Pinpoint the cell where the given text exists, returning its (X, Y) midpoint coordinate. 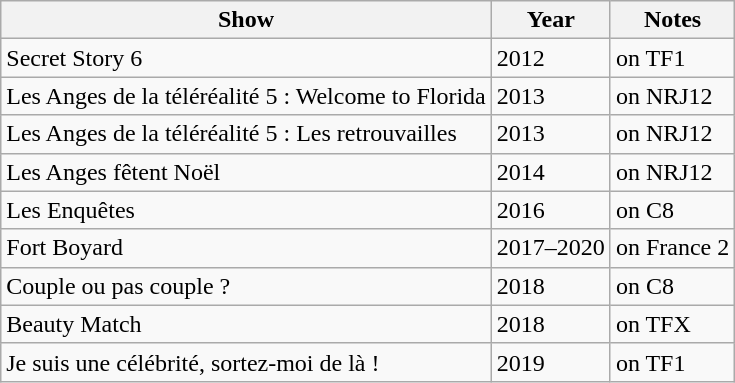
Les Anges de la téléréalité 5 : Les retrouvailles (246, 134)
Couple ou pas couple ? (246, 286)
2012 (550, 58)
2014 (550, 172)
Les Anges de la téléréalité 5 : Welcome to Florida (246, 96)
2016 (550, 210)
on TFX (672, 324)
Notes (672, 20)
Je suis une célébrité, sortez-moi de là ! (246, 362)
Secret Story 6 (246, 58)
2017–2020 (550, 248)
Les Anges fêtent Noël (246, 172)
on France 2 (672, 248)
2019 (550, 362)
Beauty Match (246, 324)
Year (550, 20)
Show (246, 20)
Fort Boyard (246, 248)
Les Enquêtes (246, 210)
